From the cell containing the given text, extract its center point as (X, Y) coordinate. 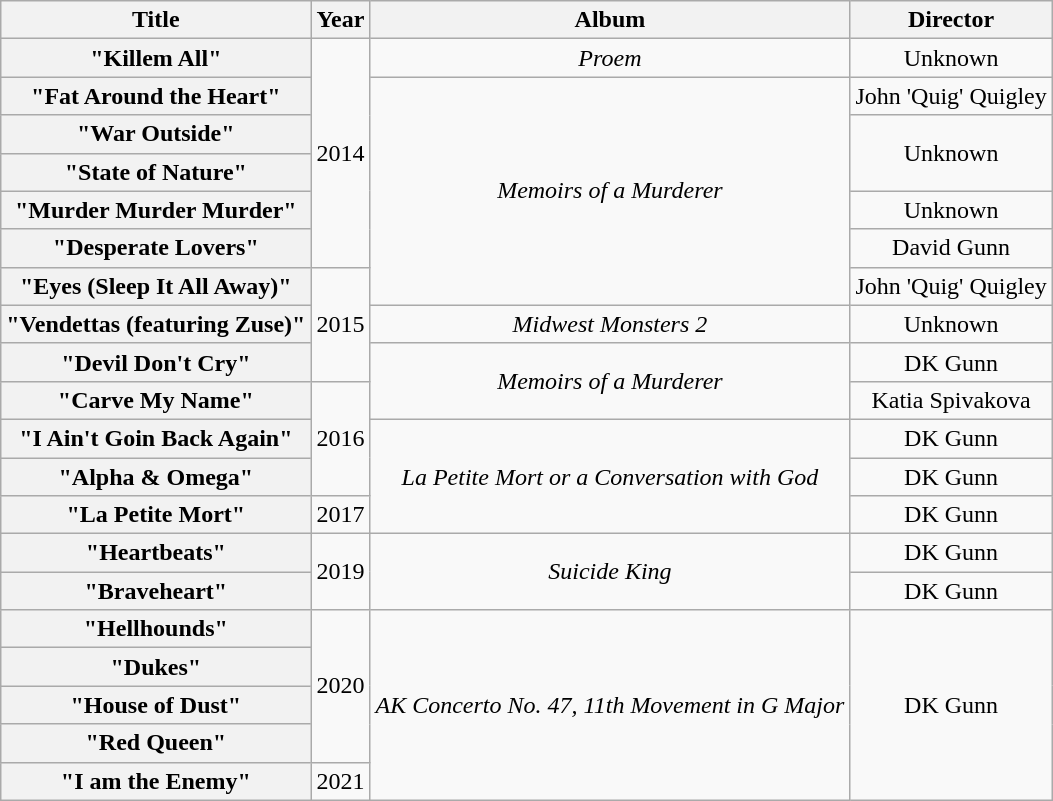
2020 (340, 686)
2021 (340, 781)
2015 (340, 324)
Director (951, 20)
Year (340, 20)
Title (156, 20)
Katia Spivakova (951, 400)
"Braveheart" (156, 591)
"Hellhounds" (156, 629)
David Gunn (951, 248)
"I am the Enemy" (156, 781)
AK Concerto No. 47, 11th Movement in G Major (610, 705)
"Killem All" (156, 58)
"Eyes (Sleep It All Away)" (156, 286)
Album (610, 20)
"Desperate Lovers" (156, 248)
"State of Nature" (156, 172)
"Heartbeats" (156, 553)
"Alpha & Omega" (156, 477)
"Red Queen" (156, 743)
"I Ain't Goin Back Again" (156, 438)
Suicide King (610, 572)
Midwest Monsters 2 (610, 324)
La Petite Mort or a Conversation with God (610, 476)
"Fat Around the Heart" (156, 96)
Proem (610, 58)
2019 (340, 572)
2017 (340, 515)
"Dukes" (156, 667)
"Vendettas (featuring Zuse)" (156, 324)
"House of Dust" (156, 705)
"La Petite Mort" (156, 515)
"War Outside" (156, 134)
"Murder Murder Murder" (156, 210)
2016 (340, 438)
"Devil Don't Cry" (156, 362)
2014 (340, 153)
"Carve My Name" (156, 400)
